Extract the [x, y] coordinate from the center of the cell holding the provided text.  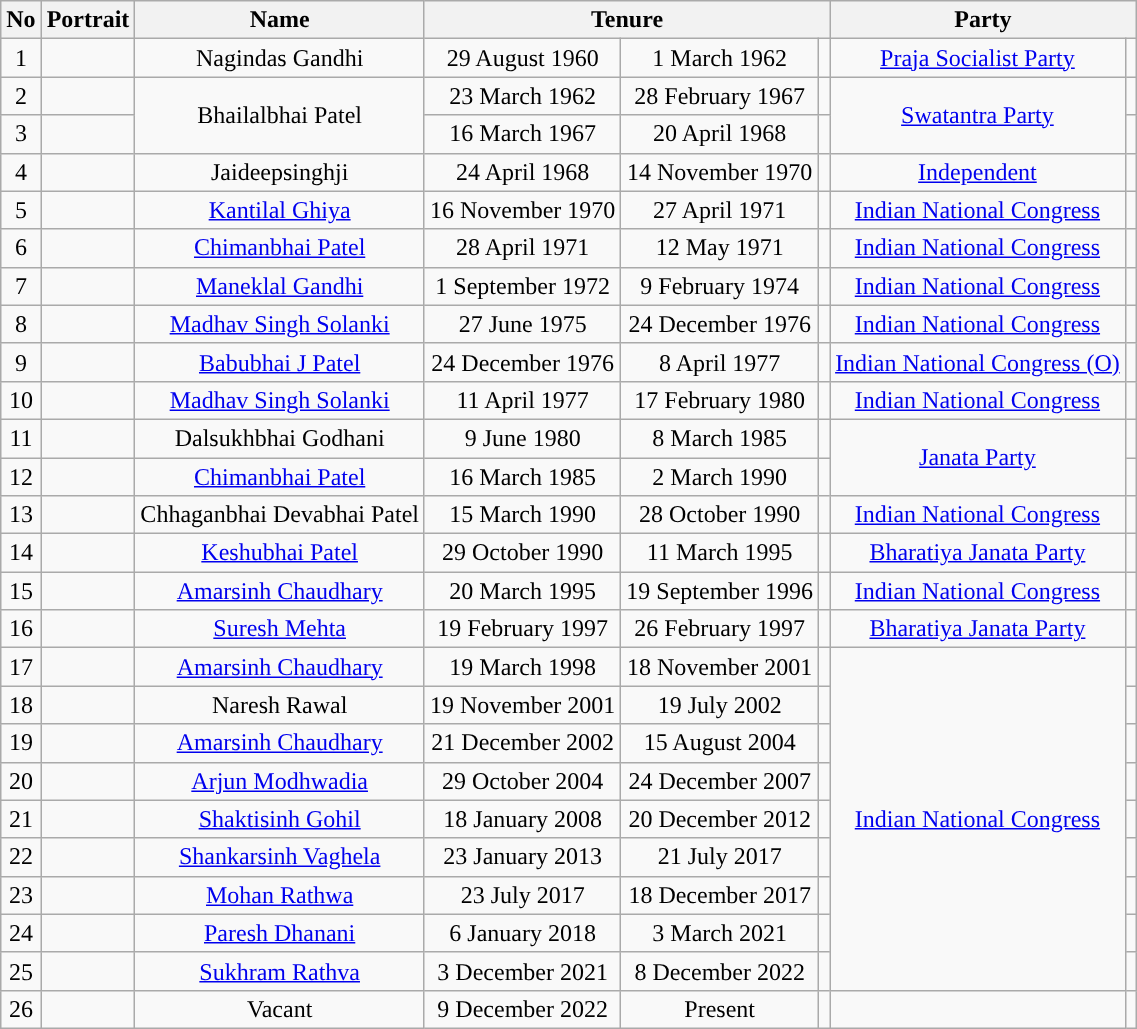
8 December 2022 [720, 971]
24 April 1968 [522, 172]
Suresh Mehta [280, 629]
Chhaganbhai Devabhai Patel [280, 515]
8 April 1977 [720, 362]
28 October 1990 [720, 515]
20 [21, 781]
Shaktisinh Gohil [280, 819]
18 January 2008 [522, 819]
19 [21, 743]
29 October 2004 [522, 781]
Janata Party [978, 457]
9 June 1980 [522, 438]
20 March 1995 [522, 591]
Party [984, 20]
28 February 1967 [720, 96]
17 February 1980 [720, 400]
29 August 1960 [522, 58]
20 December 2012 [720, 819]
18 [21, 705]
7 [21, 286]
9 [21, 362]
Swatantra Party [978, 115]
16 November 1970 [522, 210]
23 March 1962 [522, 96]
14 November 1970 [720, 172]
Present [720, 1009]
15 August 2004 [720, 743]
Naresh Rawal [280, 705]
6 [21, 248]
8 [21, 324]
5 [21, 210]
21 [21, 819]
Kantilal Ghiya [280, 210]
11 April 1977 [522, 400]
Paresh Dhanani [280, 933]
Praja Socialist Party [978, 58]
Name [280, 20]
17 [21, 667]
19 November 2001 [522, 705]
27 June 1975 [522, 324]
19 March 1998 [522, 667]
19 September 1996 [720, 591]
2 [21, 96]
10 [21, 400]
Arjun Modhwadia [280, 781]
19 July 2002 [720, 705]
3 December 2021 [522, 971]
1 September 1972 [522, 286]
1 March 1962 [720, 58]
9 February 1974 [720, 286]
24 December 2007 [720, 781]
23 July 2017 [522, 895]
9 December 2022 [522, 1009]
3 March 2021 [720, 933]
Bhailalbhai Patel [280, 115]
25 [21, 971]
11 [21, 438]
14 [21, 553]
21 July 2017 [720, 857]
Independent [978, 172]
16 March 1985 [522, 477]
16 March 1967 [522, 134]
3 [21, 134]
Maneklal Gandhi [280, 286]
26 [21, 1009]
23 [21, 895]
Indian National Congress (O) [978, 362]
Shankarsinh Vaghela [280, 857]
Sukhram Rathva [280, 971]
22 [21, 857]
12 [21, 477]
28 April 1971 [522, 248]
Dalsukhbhai Godhani [280, 438]
26 February 1997 [720, 629]
Portrait [88, 20]
18 December 2017 [720, 895]
Mohan Rathwa [280, 895]
16 [21, 629]
23 January 2013 [522, 857]
29 October 1990 [522, 553]
15 March 1990 [522, 515]
19 February 1997 [522, 629]
Babubhai J Patel [280, 362]
18 November 2001 [720, 667]
15 [21, 591]
No [21, 20]
Jaideepsinghji [280, 172]
1 [21, 58]
8 March 1985 [720, 438]
27 April 1971 [720, 210]
Nagindas Gandhi [280, 58]
20 April 1968 [720, 134]
2 March 1990 [720, 477]
Keshubhai Patel [280, 553]
24 [21, 933]
Vacant [280, 1009]
4 [21, 172]
12 May 1971 [720, 248]
13 [21, 515]
21 December 2002 [522, 743]
11 March 1995 [720, 553]
6 January 2018 [522, 933]
Tenure [626, 20]
